Provide the (X, Y) coordinate of the cell's center where the given text is located.  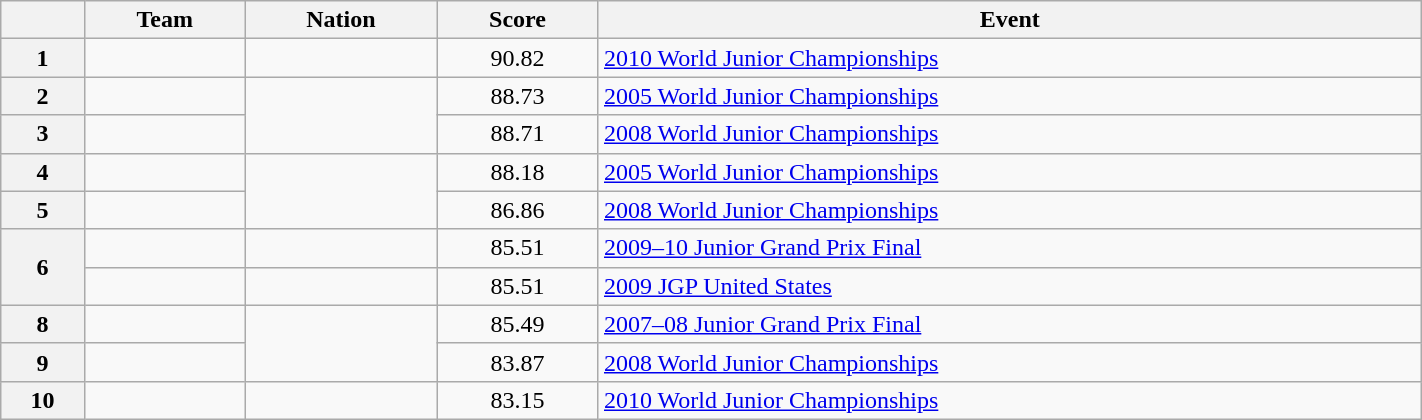
88.18 (518, 172)
2 (43, 96)
2009 JGP United States (1010, 286)
Team (164, 20)
83.87 (518, 362)
86.86 (518, 210)
4 (43, 172)
2007–08 Junior Grand Prix Final (1010, 324)
88.73 (518, 96)
2009–10 Junior Grand Prix Final (1010, 248)
9 (43, 362)
8 (43, 324)
Score (518, 20)
3 (43, 134)
10 (43, 400)
1 (43, 58)
Nation (341, 20)
5 (43, 210)
83.15 (518, 400)
88.71 (518, 134)
Event (1010, 20)
90.82 (518, 58)
6 (43, 267)
85.49 (518, 324)
